Provide the (X, Y) coordinate of the cell's center where the given text is located.  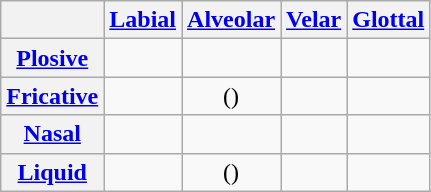
Labial (143, 20)
Fricative (52, 96)
Alveolar (232, 20)
Nasal (52, 134)
Glottal (388, 20)
Plosive (52, 58)
Liquid (52, 172)
Velar (314, 20)
